For the text-containing cell, return its midpoint in [x, y] coordinate format. 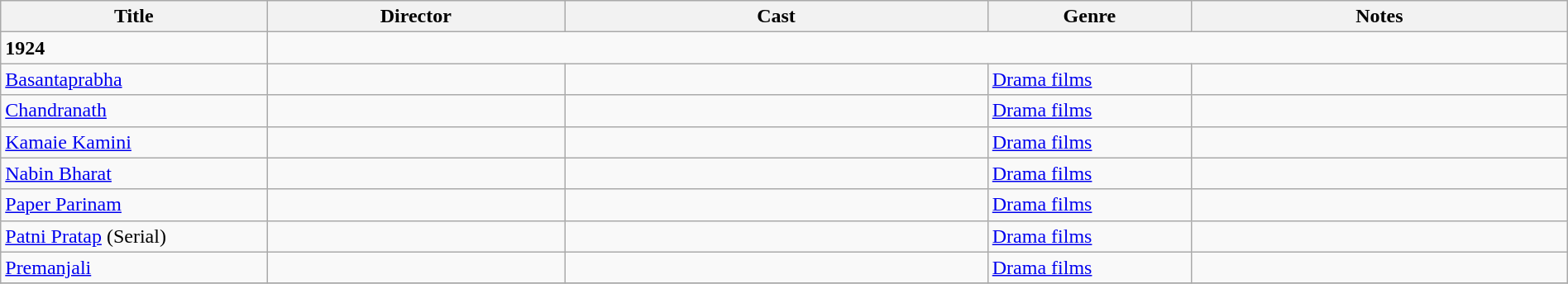
Title [134, 17]
Genre [1089, 17]
1924 [134, 48]
Kamaie Kamini [134, 142]
Paper Parinam [134, 205]
Cast [777, 17]
Notes [1379, 17]
Patni Pratap (Serial) [134, 236]
Chandranath [134, 111]
Director [416, 17]
Basantaprabha [134, 79]
Nabin Bharat [134, 173]
Premanjali [134, 267]
